Determine the (X, Y) coordinate at the center of the cell enclosing the given text.  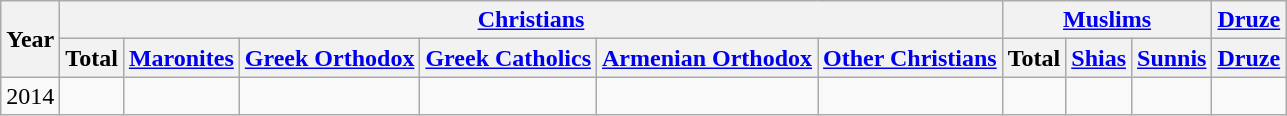
Year (30, 39)
2014 (30, 96)
Muslims (1107, 20)
Christians (531, 20)
Greek Catholics (508, 58)
Maronites (181, 58)
Armenian Orthodox (708, 58)
Shias (1099, 58)
Greek Orthodox (330, 58)
Sunnis (1172, 58)
Other Christians (910, 58)
